Return (X, Y) of the center of cell containing provided text 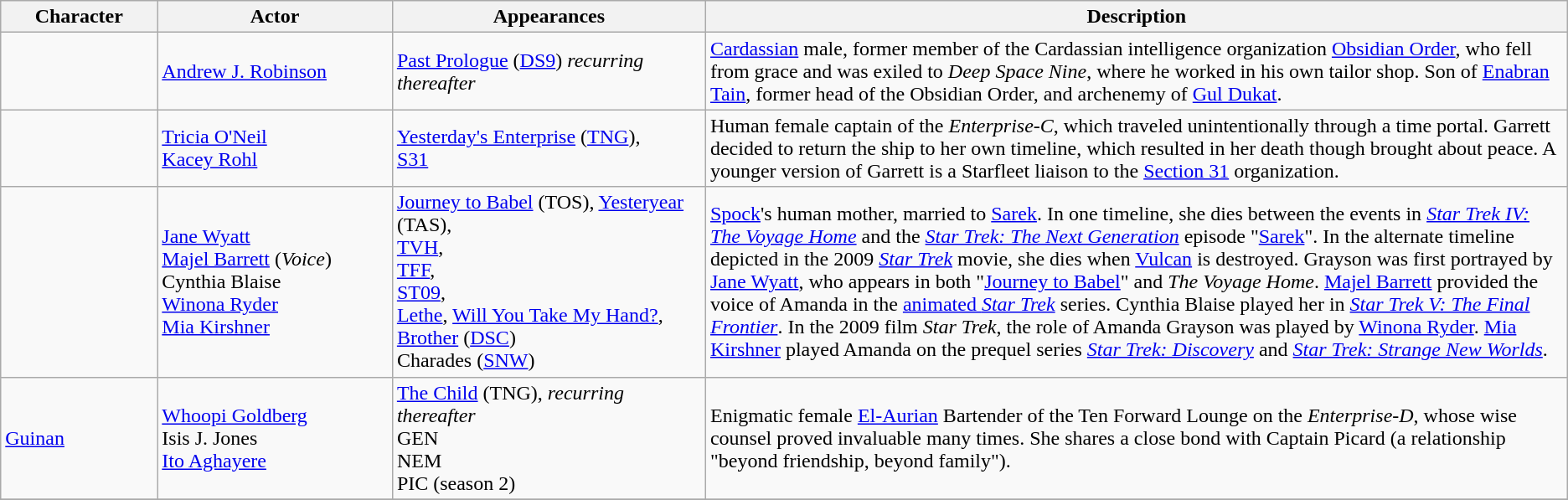
Jane WyattMajel Barrett (Voice)Cynthia BlaiseWinona RyderMia Kirshner (275, 281)
Appearances (549, 17)
Past Prologue (DS9) recurring thereafter (549, 71)
Description (1136, 17)
Guinan (79, 438)
Whoopi GoldbergIsis J. JonesIto Aghayere (275, 438)
Journey to Babel (TOS), Yesteryear (TAS), TVH, TFF, ST09, Lethe, Will You Take My Hand?, Brother (DSC)Charades (SNW) (549, 281)
Yesterday's Enterprise (TNG),S31 (549, 148)
Tricia O'NeilKacey Rohl (275, 148)
The Child (TNG), recurring thereafterGENNEMPIC (season 2) (549, 438)
Andrew J. Robinson (275, 71)
Character (79, 17)
Actor (275, 17)
